Determine the (X, Y) coordinate at the center of the cell enclosing the given text.  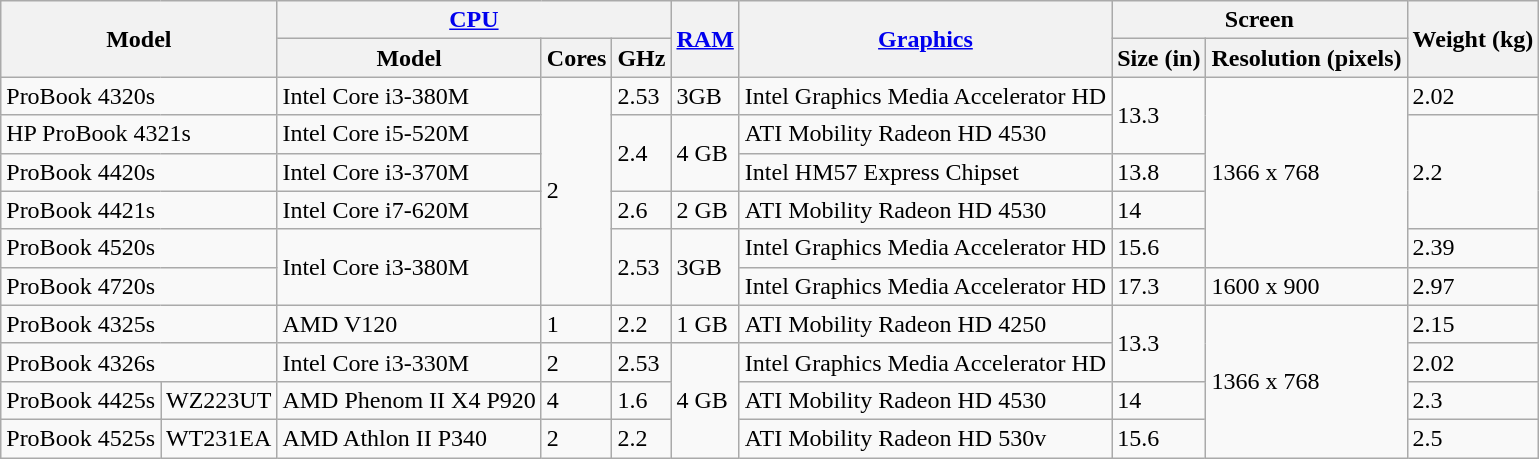
2.97 (1473, 286)
ProBook 4326s (139, 362)
2 GB (705, 210)
ATI Mobility Radeon HD 530v (925, 438)
ProBook 4425s (81, 400)
13.8 (1159, 172)
Cores (576, 58)
17.3 (1159, 286)
Weight (kg) (1473, 39)
Resolution (pixels) (1306, 58)
ProBook 4525s (81, 438)
RAM (705, 39)
2.6 (642, 210)
Intel Core i3-330M (409, 362)
1600 x 900 (1306, 286)
WZ223UT (218, 400)
Intel Core i7-620M (409, 210)
AMD Phenom II X4 P920 (409, 400)
ProBook 4720s (139, 286)
ProBook 4320s (139, 96)
1.6 (642, 400)
2.15 (1473, 324)
2.5 (1473, 438)
Intel Core i3-370M (409, 172)
2.3 (1473, 400)
GHz (642, 58)
1 GB (705, 324)
2.4 (642, 153)
AMD Athlon II P340 (409, 438)
Intel HM57 Express Chipset (925, 172)
Size (in) (1159, 58)
ProBook 4420s (139, 172)
ProBook 4325s (139, 324)
WT231EA (218, 438)
Intel Core i5-520M (409, 134)
ATI Mobility Radeon HD 4250 (925, 324)
Graphics (925, 39)
2.39 (1473, 248)
HP ProBook 4321s (139, 134)
CPU (474, 20)
1 (576, 324)
4 (576, 400)
ProBook 4520s (139, 248)
AMD V120 (409, 324)
Screen (1260, 20)
ProBook 4421s (139, 210)
